Provide the [X, Y] coordinate of the cell's center where the given text is located.  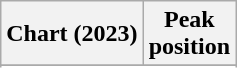
Chart (2023) [72, 34]
Peakposition [189, 34]
